Return (x, y) of the center of cell containing provided text 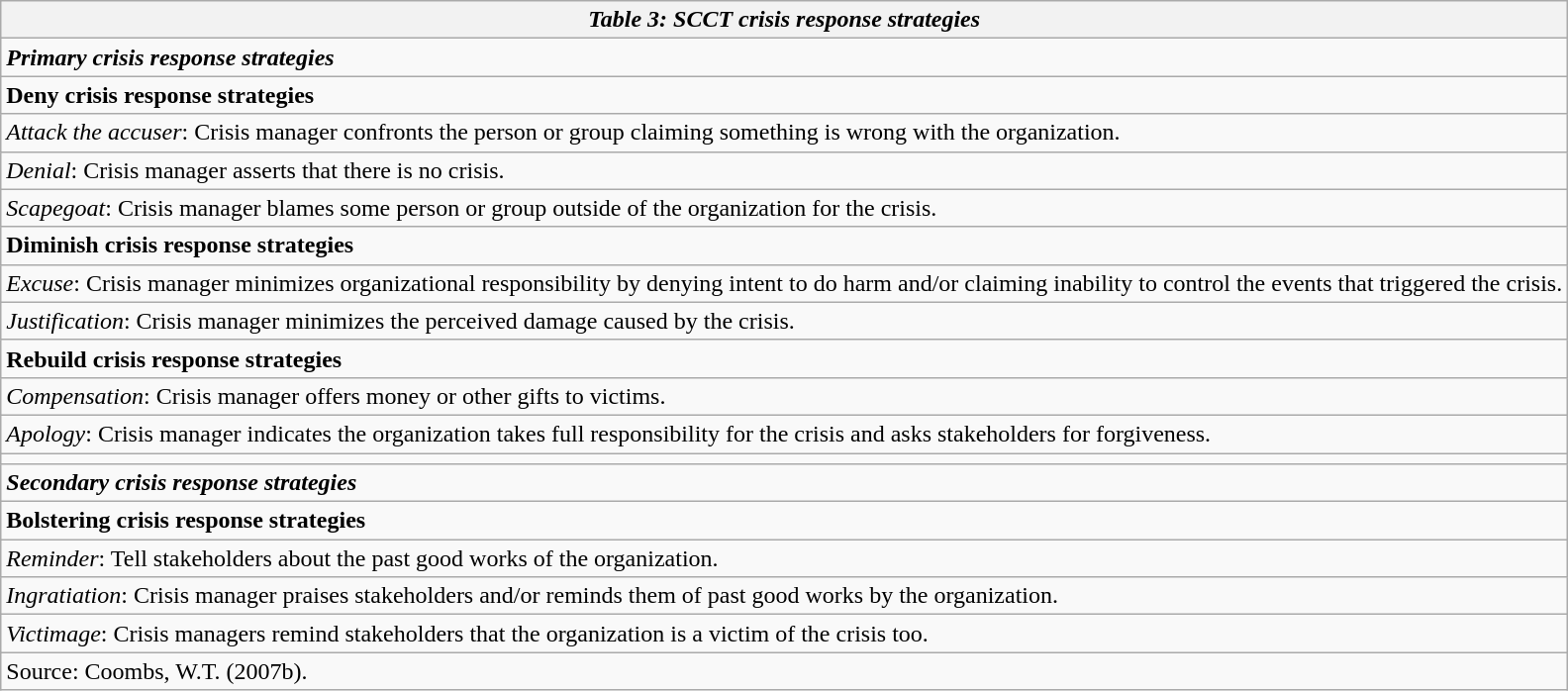
Source: Coombs, W.T. (2007b). (784, 671)
Reminder: Tell stakeholders about the past good works of the organization. (784, 558)
Deny crisis response strategies (784, 95)
Attack the accuser: Crisis manager confronts the person or group claiming something is wrong with the organization. (784, 133)
Bolstering crisis response strategies (784, 521)
Victimage: Crisis managers remind stakeholders that the organization is a victim of the crisis too. (784, 634)
Ingratiation: Crisis manager praises stakeholders and/or reminds them of past good works by the organization. (784, 596)
Compensation: Crisis manager offers money or other gifts to victims. (784, 396)
Primary crisis response strategies (784, 57)
Justification: Crisis manager minimizes the perceived damage caused by the crisis. (784, 321)
Denial: Crisis manager asserts that there is no crisis. (784, 170)
Diminish crisis response strategies (784, 246)
Secondary crisis response strategies (784, 483)
Table 3: SCCT crisis response strategies (784, 20)
Rebuild crisis response strategies (784, 358)
Scapegoat: Crisis manager blames some person or group outside of the organization for the crisis. (784, 208)
Apology: Crisis manager indicates the organization takes full responsibility for the crisis and asks stakeholders for forgiveness. (784, 434)
